Determine the [X, Y] coordinate at the center of the cell enclosing the given text.  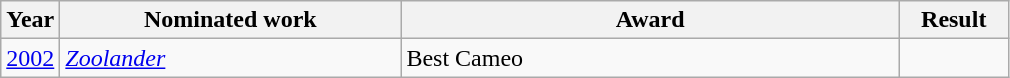
Best Cameo [650, 58]
Award [650, 20]
Nominated work [230, 20]
Zoolander [230, 58]
Result [954, 20]
Year [30, 20]
2002 [30, 58]
